Scan for the cell matching the given text and deliver its (X, Y) coordinate at center. 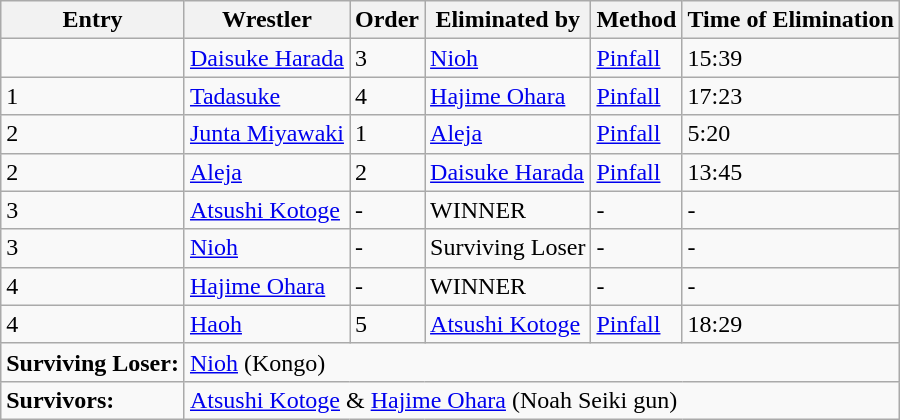
5:20 (790, 134)
Order (388, 20)
18:29 (790, 324)
15:39 (790, 58)
Nioh (Kongo) (542, 362)
Tadasuke (266, 96)
17:23 (790, 96)
Method (636, 20)
Atsushi Kotoge & Hajime Ohara (Noah Seiki gun) (542, 400)
Eliminated by (508, 20)
Entry (93, 20)
Junta Miyawaki (266, 134)
Surviving Loser (508, 248)
Surviving Loser: (93, 362)
Haoh (266, 324)
5 (388, 324)
Time of Elimination (790, 20)
13:45 (790, 172)
Survivors: (93, 400)
Wrestler (266, 20)
